Scan for the cell matching the given text and deliver its (X, Y) coordinate at center. 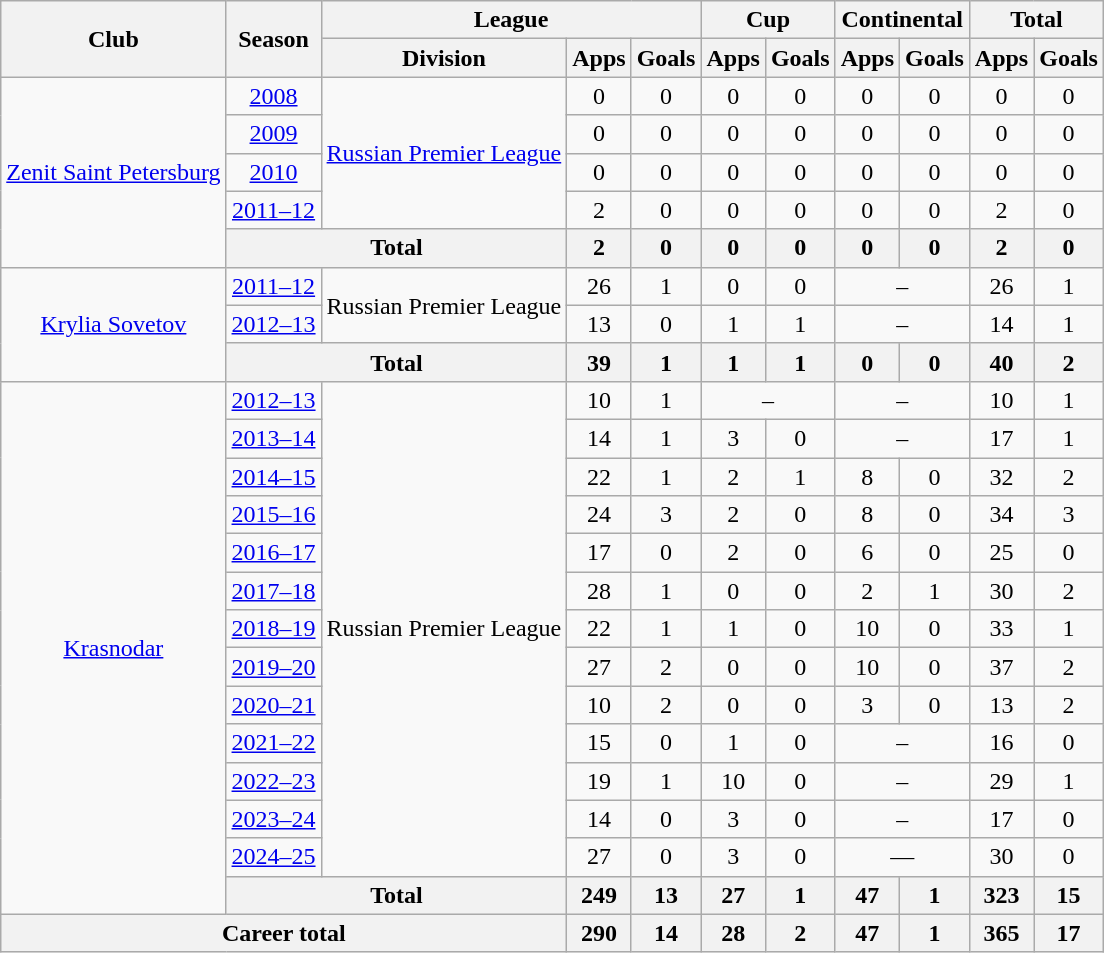
Club (114, 39)
Career total (284, 933)
2015–16 (274, 515)
39 (599, 362)
290 (599, 933)
2023–24 (274, 819)
2013–14 (274, 438)
Continental (902, 20)
2024–25 (274, 857)
2022–23 (274, 781)
32 (1001, 477)
33 (1001, 629)
323 (1001, 895)
2010 (274, 172)
2021–22 (274, 743)
2016–17 (274, 553)
2017–18 (274, 591)
Cup (768, 20)
19 (599, 781)
Division (444, 58)
2014–15 (274, 477)
34 (1001, 515)
249 (599, 895)
2019–20 (274, 667)
— (902, 857)
Krasnodar (114, 648)
2009 (274, 134)
Season (274, 39)
25 (1001, 553)
2008 (274, 96)
24 (599, 515)
2018–19 (274, 629)
2020–21 (274, 705)
37 (1001, 667)
29 (1001, 781)
365 (1001, 933)
League (511, 20)
Zenit Saint Petersburg (114, 172)
40 (1001, 362)
Krylia Sovetov (114, 324)
16 (1001, 743)
6 (867, 553)
